Return (x, y) of the center of cell containing provided text 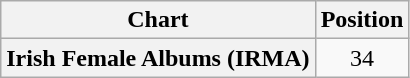
34 (362, 58)
Position (362, 20)
Irish Female Albums (IRMA) (158, 58)
Chart (158, 20)
